Locate the cell with the specified text and output its [X, Y] center coordinate. 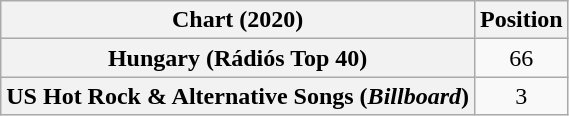
66 [521, 58]
Chart (2020) [238, 20]
Hungary (Rádiós Top 40) [238, 58]
Position [521, 20]
US Hot Rock & Alternative Songs (Billboard) [238, 96]
3 [521, 96]
